Search for the cell housing the specified text and yield its [x, y] center coordinate. 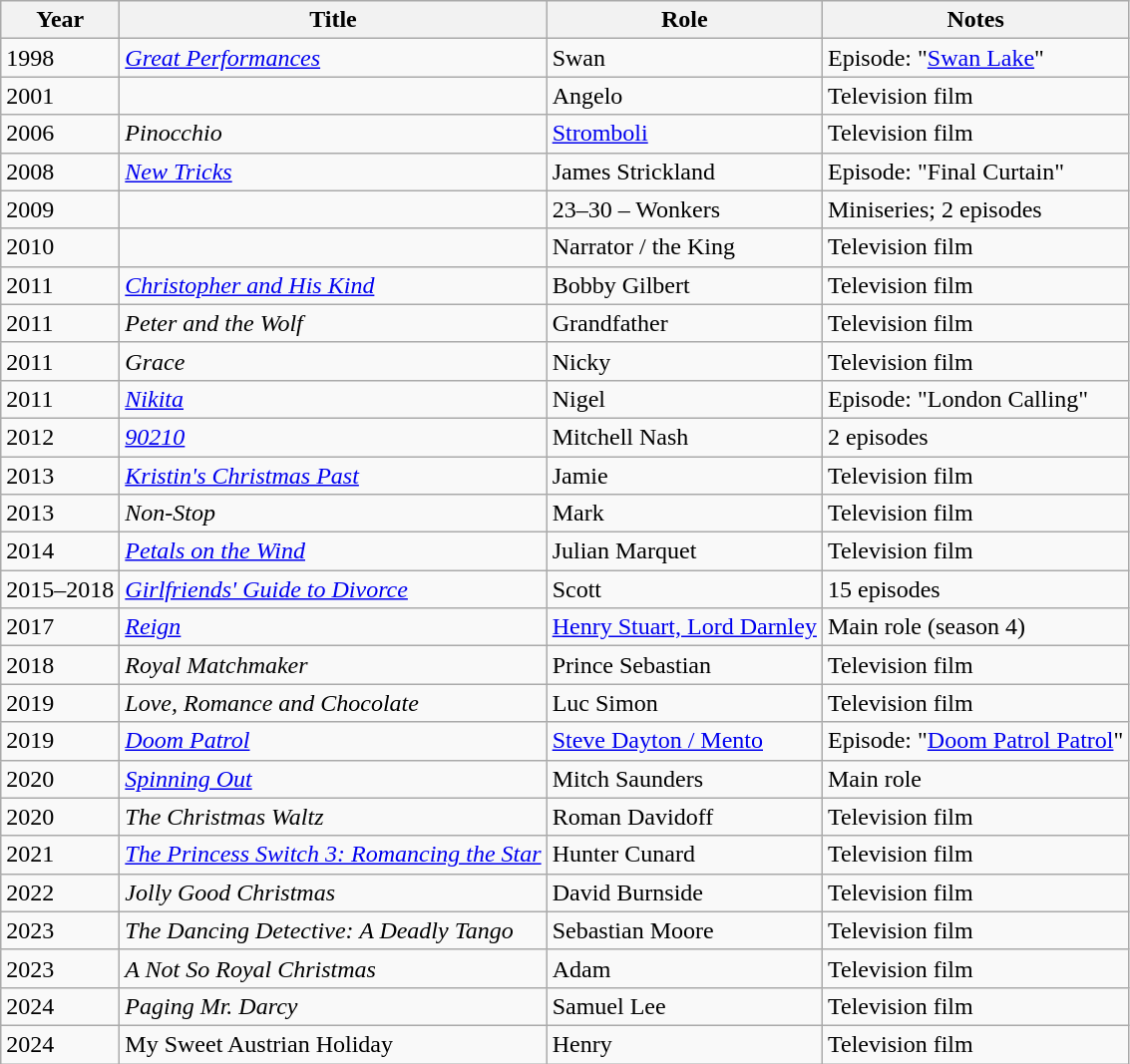
2006 [60, 134]
2008 [60, 172]
Peter and the Wolf [333, 323]
2021 [60, 855]
Luc Simon [684, 703]
Henry [684, 1044]
2015–2018 [60, 589]
15 episodes [975, 589]
2 episodes [975, 437]
Petals on the Wind [333, 551]
23–30 – Wonkers [684, 209]
Love, Romance and Chocolate [333, 703]
2010 [60, 247]
Episode: "London Calling" [975, 399]
2012 [60, 437]
Stromboli [684, 134]
Episode: "Doom Patrol Patrol" [975, 741]
The Princess Switch 3: Romancing the Star [333, 855]
James Strickland [684, 172]
Notes [975, 20]
David Burnside [684, 892]
Non-Stop [333, 514]
1998 [60, 58]
2018 [60, 665]
Girlfriends' Guide to Divorce [333, 589]
Adam [684, 968]
Grace [333, 361]
Scott [684, 589]
Mark [684, 514]
Main role [975, 779]
Main role (season 4) [975, 627]
Kristin's Christmas Past [333, 476]
Hunter Cunard [684, 855]
Narrator / the King [684, 247]
Role [684, 20]
Steve Dayton / Mento [684, 741]
2017 [60, 627]
Swan [684, 58]
Pinocchio [333, 134]
Miniseries; 2 episodes [975, 209]
Nikita [333, 399]
Episode: "Final Curtain" [975, 172]
Prince Sebastian [684, 665]
Roman Davidoff [684, 817]
The Dancing Detective: A Deadly Tango [333, 930]
Jamie [684, 476]
New Tricks [333, 172]
Doom Patrol [333, 741]
Year [60, 20]
2014 [60, 551]
2001 [60, 96]
Reign [333, 627]
Bobby Gilbert [684, 285]
Nigel [684, 399]
My Sweet Austrian Holiday [333, 1044]
Henry Stuart, Lord Darnley [684, 627]
Jolly Good Christmas [333, 892]
Samuel Lee [684, 1006]
Sebastian Moore [684, 930]
Title [333, 20]
2022 [60, 892]
Julian Marquet [684, 551]
Christopher and His Kind [333, 285]
The Christmas Waltz [333, 817]
Mitch Saunders [684, 779]
Great Performances [333, 58]
90210 [333, 437]
Angelo [684, 96]
Nicky [684, 361]
Episode: "Swan Lake" [975, 58]
Grandfather [684, 323]
2009 [60, 209]
Royal Matchmaker [333, 665]
Spinning Out [333, 779]
Paging Mr. Darcy [333, 1006]
Mitchell Nash [684, 437]
A Not So Royal Christmas [333, 968]
